Detect which cell encompasses the target text, then output its [x, y] center coordinate. 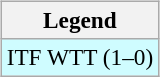
ITF WTT (1–0) [80, 57]
Legend [80, 20]
